Search for the cell housing the specified text and yield its (X, Y) center coordinate. 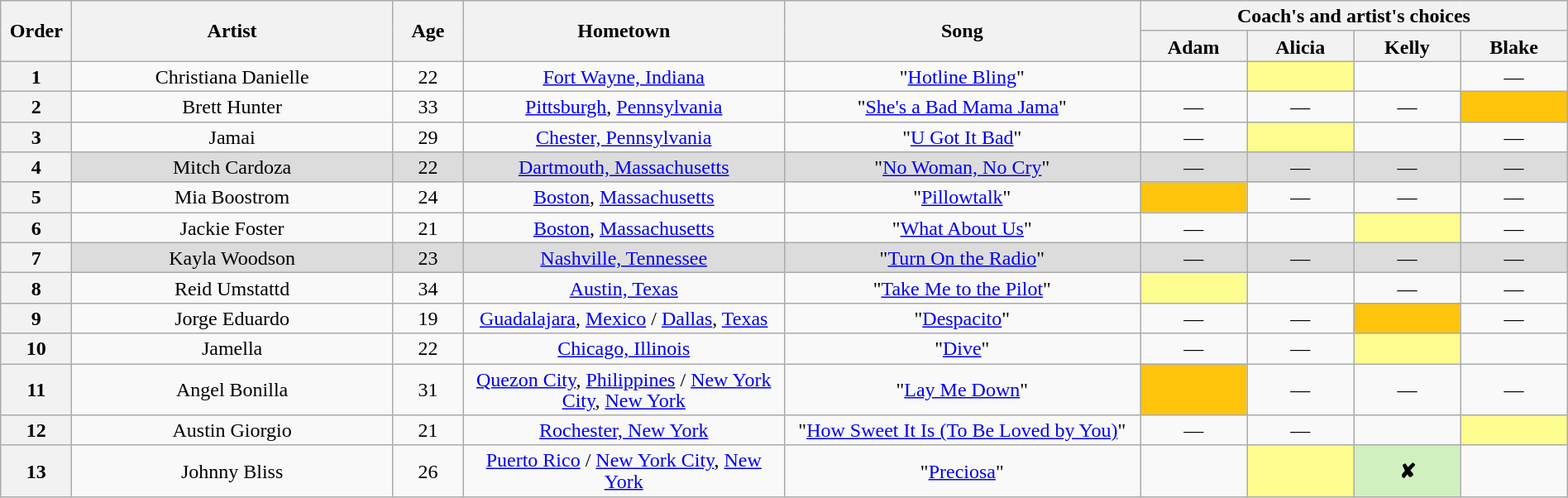
Jorge Eduardo (232, 318)
Artist (232, 31)
9 (36, 318)
6 (36, 228)
Fort Wayne, Indiana (624, 76)
Alicia (1300, 46)
13 (36, 471)
Nashville, Tennessee (624, 258)
19 (428, 318)
"Lay Me Down" (963, 390)
23 (428, 258)
Coach's and artist's choices (1355, 17)
Angel Bonilla (232, 390)
Age (428, 31)
11 (36, 390)
✘ (1408, 471)
"U Got It Bad" (963, 137)
Austin Giorgio (232, 430)
"Take Me to the Pilot" (963, 288)
Kelly (1408, 46)
Adam (1194, 46)
Austin, Texas (624, 288)
24 (428, 197)
Christiana Danielle (232, 76)
12 (36, 430)
Quezon City, Philippines / New York City, New York (624, 390)
10 (36, 349)
Pittsburgh, Pennsylvania (624, 106)
Jamella (232, 349)
Jamai (232, 137)
"How Sweet It Is (To Be Loved by You)" (963, 430)
Chester, Pennsylvania (624, 137)
1 (36, 76)
Order (36, 31)
"Dive" (963, 349)
"What About Us" (963, 228)
"Preciosa" (963, 471)
"No Woman, No Cry" (963, 167)
Mitch Cardoza (232, 167)
Song (963, 31)
5 (36, 197)
"She's a Bad Mama Jama" (963, 106)
34 (428, 288)
Jackie Foster (232, 228)
29 (428, 137)
8 (36, 288)
"Hotline Bling" (963, 76)
26 (428, 471)
33 (428, 106)
Puerto Rico / New York City, New York (624, 471)
Blake (1513, 46)
4 (36, 167)
7 (36, 258)
2 (36, 106)
"Despacito" (963, 318)
Reid Umstattd (232, 288)
Chicago, Illinois (624, 349)
31 (428, 390)
Johnny Bliss (232, 471)
Brett Hunter (232, 106)
"Pillowtalk" (963, 197)
Guadalajara, Mexico / Dallas, Texas (624, 318)
Hometown (624, 31)
Rochester, New York (624, 430)
Kayla Woodson (232, 258)
"Turn On the Radio" (963, 258)
3 (36, 137)
Dartmouth, Massachusetts (624, 167)
Mia Boostrom (232, 197)
